For the text-containing cell, return its midpoint in [X, Y] coordinate format. 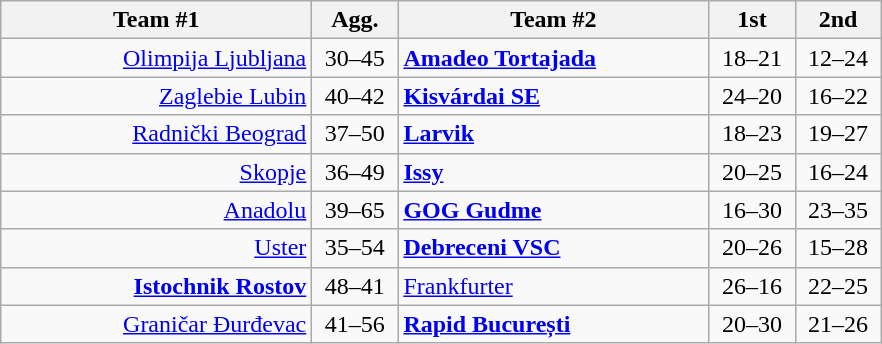
Uster [156, 248]
40–42 [355, 96]
Amadeo Tortajada [554, 58]
36–49 [355, 172]
Debreceni VSC [554, 248]
18–23 [752, 134]
20–30 [752, 324]
23–35 [838, 210]
20–26 [752, 248]
16–22 [838, 96]
Larvik [554, 134]
Graničar Đurđevac [156, 324]
41–56 [355, 324]
Anadolu [156, 210]
15–28 [838, 248]
Kisvárdai SE [554, 96]
24–20 [752, 96]
18–21 [752, 58]
21–26 [838, 324]
48–41 [355, 286]
Zaglebie Lubin [156, 96]
22–25 [838, 286]
Frankfurter [554, 286]
37–50 [355, 134]
Radnički Beograd [156, 134]
Skopje [156, 172]
1st [752, 20]
Olimpija Ljubljana [156, 58]
30–45 [355, 58]
12–24 [838, 58]
26–16 [752, 286]
16–24 [838, 172]
Istochnik Rostov [156, 286]
39–65 [355, 210]
Issy [554, 172]
Agg. [355, 20]
19–27 [838, 134]
GOG Gudme [554, 210]
Team #2 [554, 20]
2nd [838, 20]
Team #1 [156, 20]
35–54 [355, 248]
20–25 [752, 172]
Rapid București [554, 324]
16–30 [752, 210]
